Capture the cell that displays the provided text and extract its [X, Y] central coordinate. 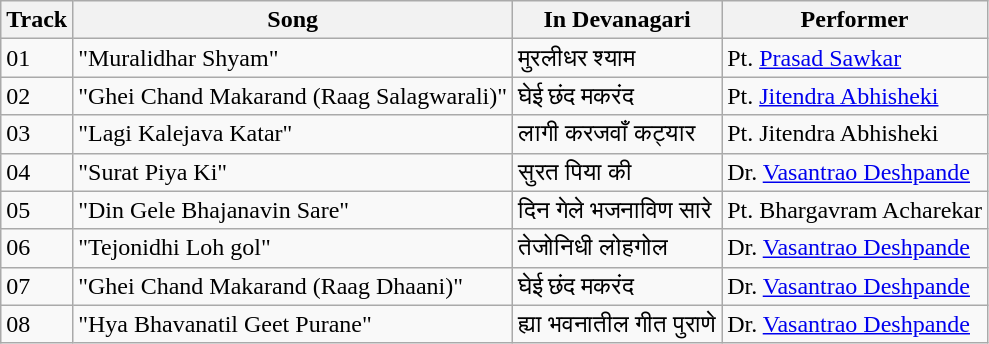
Pt. Prasad Sawkar [855, 58]
04 [37, 172]
"Surat Piya Ki" [293, 172]
08 [37, 324]
Performer [855, 20]
सुरत पिया की [618, 172]
07 [37, 286]
"Muralidhar Shyam" [293, 58]
"Ghei Chand Makarand (Raag Dhaani)" [293, 286]
06 [37, 248]
मुरलीधर श्याम [618, 58]
03 [37, 134]
05 [37, 210]
01 [37, 58]
In Devanagari [618, 20]
लागी करजवाँ कट्यार [618, 134]
Track [37, 20]
Pt. Bhargavram Acharekar [855, 210]
"Din Gele Bhajanavin Sare" [293, 210]
ह्या भवनातील गीत पुराणे [618, 324]
"Lagi Kalejava Katar" [293, 134]
"Tejonidhi Loh gol" [293, 248]
02 [37, 96]
"Ghei Chand Makarand (Raag Salagwarali)" [293, 96]
दिन गेले भजनाविण सारे [618, 210]
तेजोनिधी लोहगोल [618, 248]
Song [293, 20]
"Hya Bhavanatil Geet Purane" [293, 324]
